Extract the [X, Y] coordinate from the center of the cell holding the provided text.  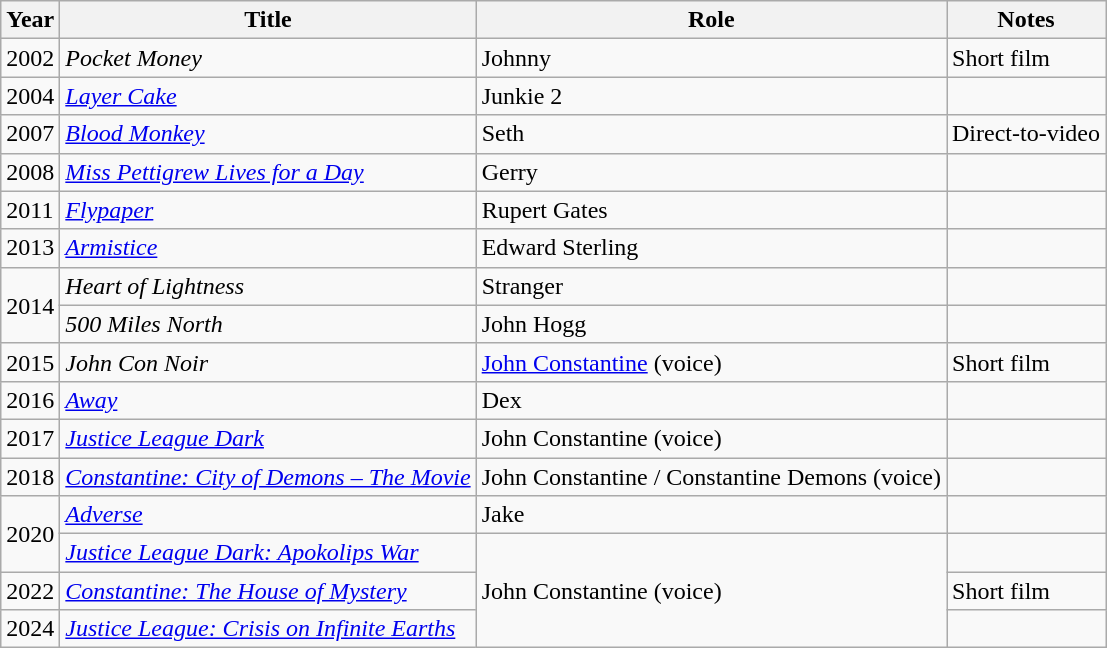
2008 [30, 172]
John Constantine / Constantine Demons (voice) [711, 477]
2018 [30, 477]
John Con Noir [268, 362]
Heart of Lightness [268, 286]
Armistice [268, 248]
Adverse [268, 515]
2024 [30, 629]
2014 [30, 305]
500 Miles North [268, 324]
Justice League: Crisis on Infinite Earths [268, 629]
2002 [30, 58]
2013 [30, 248]
Gerry [711, 172]
Constantine: City of Demons – The Movie [268, 477]
Constantine: The House of Mystery [268, 591]
Justice League Dark: Apokolips War [268, 553]
2007 [30, 134]
2017 [30, 438]
Layer Cake [268, 96]
Title [268, 20]
Year [30, 20]
Junkie 2 [711, 96]
Direct-to-video [1026, 134]
Away [268, 400]
Blood Monkey [268, 134]
2020 [30, 534]
2004 [30, 96]
Jake [711, 515]
Pocket Money [268, 58]
Notes [1026, 20]
2022 [30, 591]
Flypaper [268, 210]
Miss Pettigrew Lives for a Day [268, 172]
Rupert Gates [711, 210]
Johnny [711, 58]
Justice League Dark [268, 438]
Stranger [711, 286]
2016 [30, 400]
John Hogg [711, 324]
2011 [30, 210]
Role [711, 20]
Dex [711, 400]
Edward Sterling [711, 248]
Seth [711, 134]
2015 [30, 362]
